Identify which cell holds the provided text, then report its (X, Y) central coordinate. 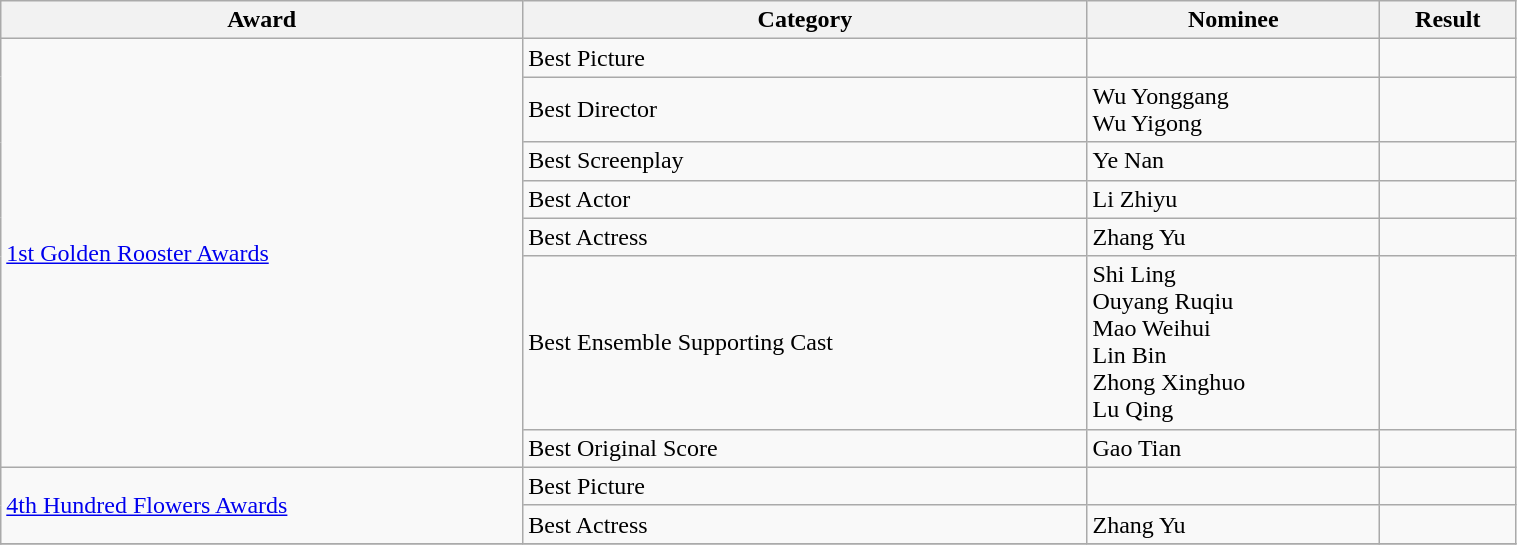
Li Zhiyu (1234, 199)
1st Golden Rooster Awards (262, 253)
Best Screenplay (805, 161)
Gao Tian (1234, 448)
Wu YonggangWu Yigong (1234, 110)
Best Director (805, 110)
Category (805, 20)
Best Actor (805, 199)
Ye Nan (1234, 161)
Nominee (1234, 20)
Result (1448, 20)
4th Hundred Flowers Awards (262, 505)
Best Ensemble Supporting Cast (805, 342)
Shi LingOuyang RuqiuMao WeihuiLin BinZhong XinghuoLu Qing (1234, 342)
Best Original Score (805, 448)
Award (262, 20)
